Identify which cell holds the provided text, then report its [x, y] central coordinate. 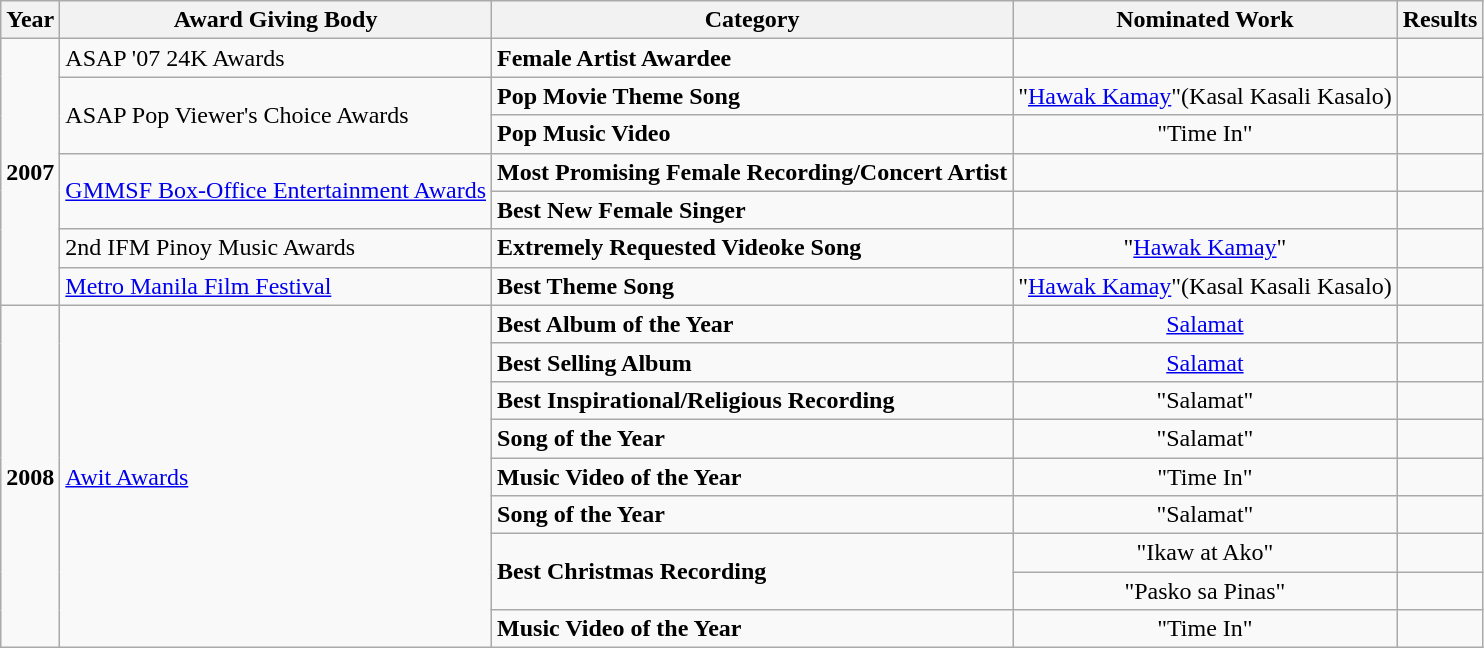
Awit Awards [276, 476]
Pop Movie Theme Song [752, 96]
Female Artist Awardee [752, 58]
GMMSF Box-Office Entertainment Awards [276, 191]
Best Theme Song [752, 286]
Best New Female Singer [752, 210]
Results [1440, 20]
Best Selling Album [752, 362]
"Ikaw at Ako" [1206, 553]
Nominated Work [1206, 20]
"Hawak Kamay" [1206, 248]
ASAP Pop Viewer's Choice Awards [276, 115]
"Pasko sa Pinas" [1206, 591]
Metro Manila Film Festival [276, 286]
Most Promising Female Recording/Concert Artist [752, 172]
Best Album of the Year [752, 324]
Best Christmas Recording [752, 572]
Best Inspirational/Religious Recording [752, 400]
Category [752, 20]
ASAP '07 24K Awards [276, 58]
2008 [30, 476]
Year [30, 20]
2nd IFM Pinoy Music Awards [276, 248]
Extremely Requested Videoke Song [752, 248]
2007 [30, 172]
Pop Music Video [752, 134]
Award Giving Body [276, 20]
